Scan for the cell matching the given text and deliver its (x, y) coordinate at center. 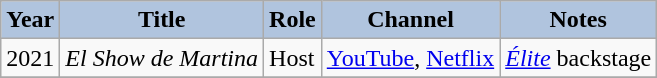
Title (162, 20)
2021 (30, 58)
Role (293, 20)
Élite backstage (578, 58)
YouTube, Netflix (410, 58)
Year (30, 20)
El Show de Martina (162, 58)
Host (293, 58)
Channel (410, 20)
Notes (578, 20)
